From the cell containing the given text, extract its center point as (x, y) coordinate. 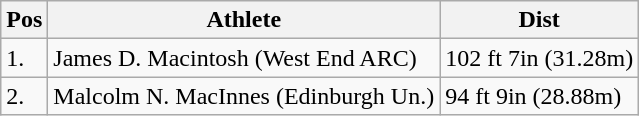
2. (24, 96)
102 ft 7in (31.28m) (540, 58)
Dist (540, 20)
Pos (24, 20)
Athlete (244, 20)
94 ft 9in (28.88m) (540, 96)
1. (24, 58)
James D. Macintosh (West End ARC) (244, 58)
Malcolm N. MacInnes (Edinburgh Un.) (244, 96)
